Locate the cell with the specified text and output its [x, y] center coordinate. 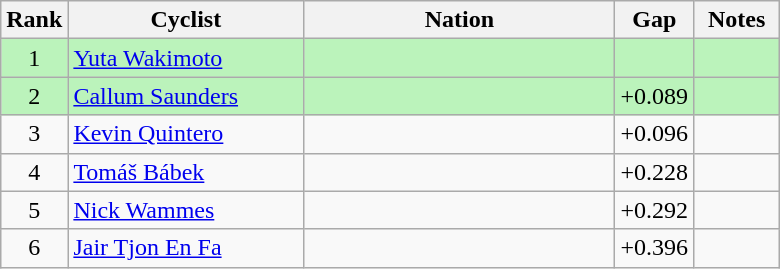
+0.096 [654, 134]
Tomáš Bábek [186, 172]
3 [34, 134]
Gap [654, 20]
1 [34, 58]
4 [34, 172]
5 [34, 210]
Jair Tjon En Fa [186, 248]
Rank [34, 20]
Nick Wammes [186, 210]
2 [34, 96]
+0.089 [654, 96]
Kevin Quintero [186, 134]
Cyclist [186, 20]
+0.292 [654, 210]
Yuta Wakimoto [186, 58]
Notes [737, 20]
Nation [460, 20]
Callum Saunders [186, 96]
+0.228 [654, 172]
+0.396 [654, 248]
6 [34, 248]
